Determine the (X, Y) coordinate at the center of the cell enclosing the given text.  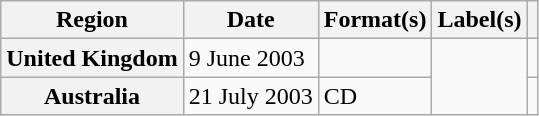
United Kingdom (92, 58)
Format(s) (375, 20)
CD (375, 96)
Australia (92, 96)
Region (92, 20)
Date (250, 20)
Label(s) (480, 20)
9 June 2003 (250, 58)
21 July 2003 (250, 96)
